Pinpoint the cell where the given text exists, returning its (X, Y) midpoint coordinate. 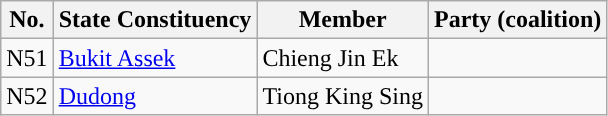
Member (343, 20)
No. (27, 20)
Party (coalition) (517, 20)
Dudong (155, 96)
Bukit Assek (155, 58)
Tiong King Sing (343, 96)
State Constituency (155, 20)
N51 (27, 58)
N52 (27, 96)
Chieng Jin Ek (343, 58)
